Output the (X, Y) coordinate of the center of the cell containing the given text.  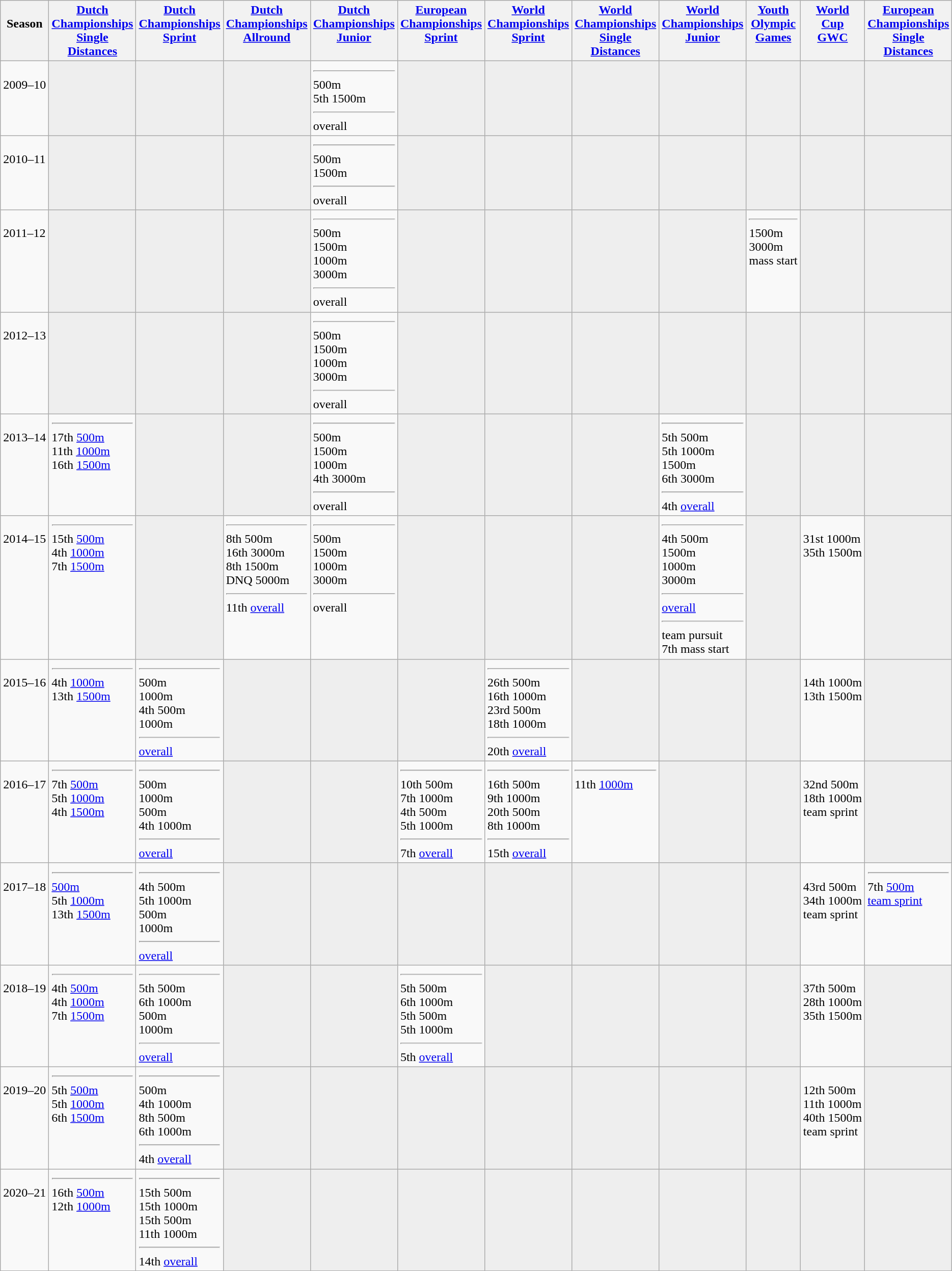
2019–20 (24, 1118)
500m 4th 1000m 8th 500m 6th 1000m 4th overall (179, 1118)
500m 1000m 500m 4th 1000m overall (179, 812)
1500m 3000m mass start (773, 261)
5th 500m 5th 1000m 6th 1500m (93, 1118)
43rd 500m 34th 1000m team sprint (832, 914)
15th 500m 4th 1000m 7th 1500m (93, 587)
32nd 500m 18th 1000m team sprint (832, 812)
4th 500m 4th 1000m 7th 1500m (93, 1016)
7th 500m team sprint (909, 914)
2010–11 (24, 173)
2018–19 (24, 1016)
17th 500m 11th 1000m 16th 1500m (93, 465)
16th 500m 12th 1000m (93, 1220)
12th 500m 11th 1000m 40th 1500m team sprint (832, 1118)
10th 500m 7th 1000m 4th 500m 5th 1000m 7th overall (441, 812)
European Championships Sprint (441, 31)
Dutch Championships Sprint (179, 31)
2015–16 (24, 710)
4th 1000m 13th 1500m (93, 710)
26th 500m 16th 1000m 23rd 500m 18th 1000m 20th overall (529, 710)
European Championships Single Distances (909, 31)
2013–14 (24, 465)
World Cup GWC (832, 31)
World Championships Single Distances (615, 31)
World Championships Junior (703, 31)
2012–13 (24, 363)
500m 1500m 1000m 4th 3000m overall (353, 465)
Dutch Championships Allround (267, 31)
4th 500m 5th 1000m 500m 1000m overall (179, 914)
World Championships Sprint (529, 31)
7th 500m 5th 1000m 4th 1500m (93, 812)
14th 1000m 13th 1500m (832, 710)
2011–12 (24, 261)
Dutch Championships Single Distances (93, 31)
2009–10 (24, 98)
8th 500m 16th 3000m 8th 1500m DNQ 5000m 11th overall (267, 587)
500m 1000m 4th 500m 1000m overall (179, 710)
Youth Olympic Games (773, 31)
2017–18 (24, 914)
5th 500m 5th 1000m 1500m 6th 3000m 4th overall (703, 465)
5th 500m 6th 1000m 5th 500m 5th 1000m 5th overall (441, 1016)
500m 1500m overall (353, 173)
Dutch Championships Junior (353, 31)
Season (24, 31)
500m 5th 1000m 13th 1500m (93, 914)
16th 500m 9th 1000m 20th 500m 8th 1000m 15th overall (529, 812)
500m 5th 1500m overall (353, 98)
4th 500m 1500m 1000m 3000m overall team pursuit 7th mass start (703, 587)
31st 1000m 35th 1500m (832, 587)
15th 500m 15th 1000m 15th 500m 11th 1000m 14th overall (179, 1220)
2020–21 (24, 1220)
2014–15 (24, 587)
2016–17 (24, 812)
37th 500m 28th 1000m 35th 1500m (832, 1016)
5th 500m 6th 1000m 500m 1000m overall (179, 1016)
11th 1000m (615, 812)
